Find where the given text appears and provide that cell's center as [x, y] coordinate. 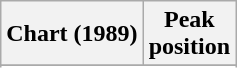
Peakposition [189, 34]
Chart (1989) [72, 34]
